For the text-containing cell, return its midpoint in [X, Y] coordinate format. 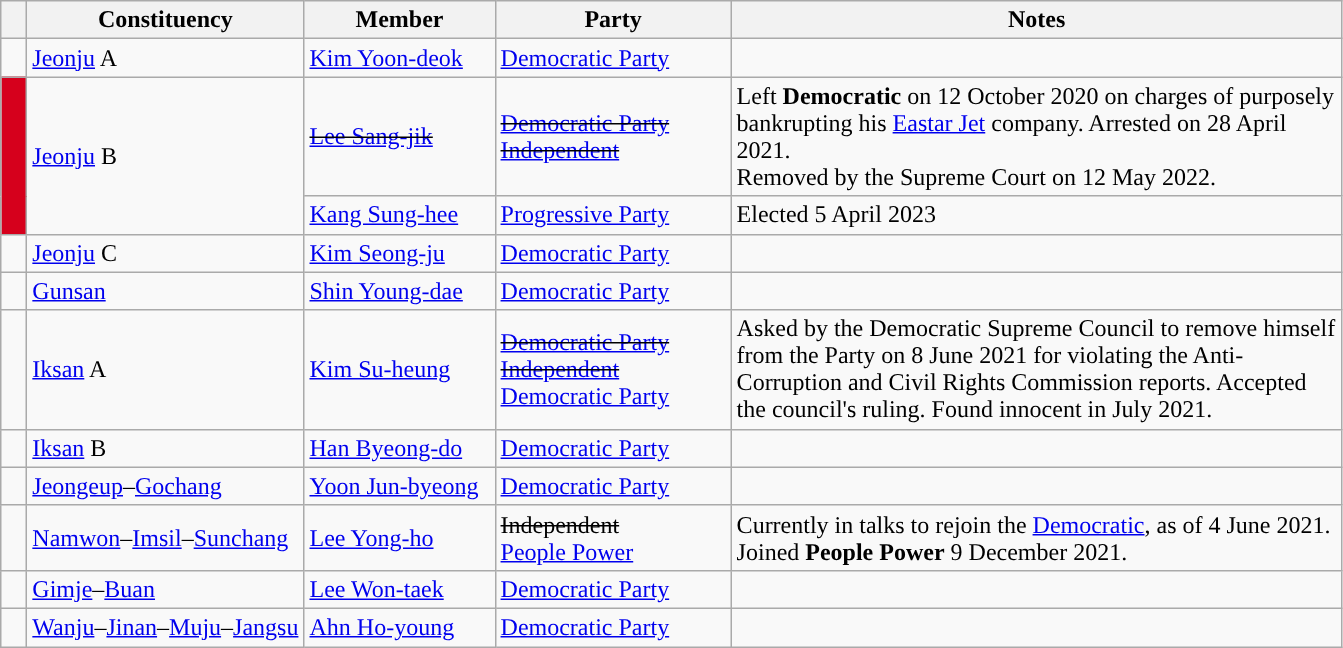
Constituency [166, 20]
Jeongeup–Gochang [166, 486]
Elected 5 April 2023 [1036, 215]
Yoon Jun-byeong [400, 486]
Han Byeong-do [400, 448]
Jeonju C [166, 253]
Member [400, 20]
Shin Young-dae [400, 291]
Lee Won-taek [400, 589]
Notes [1036, 20]
Lee Yong-ho [400, 538]
Iksan B [166, 448]
Kang Sung-hee [400, 215]
Progressive Party [613, 215]
Party [613, 20]
Gimje–Buan [166, 589]
Namwon–Imsil–Sunchang [166, 538]
Kim Seong-ju [400, 253]
IndependentPeople Power [613, 538]
Democratic PartyIndependent [613, 136]
Gunsan [166, 291]
Iksan A [166, 370]
Wanju–Jinan–Muju–Jangsu [166, 627]
Jeonju A [166, 58]
Currently in talks to rejoin the Democratic, as of 4 June 2021. Joined People Power 9 December 2021. [1036, 538]
Kim Su-heung [400, 370]
Kim Yoon-deok [400, 58]
Jeonju B [166, 156]
Lee Sang-jik [400, 136]
Democratic PartyIndependentDemocratic Party [613, 370]
Ahn Ho-young [400, 627]
